Scan for the cell matching the given text and deliver its (x, y) coordinate at center. 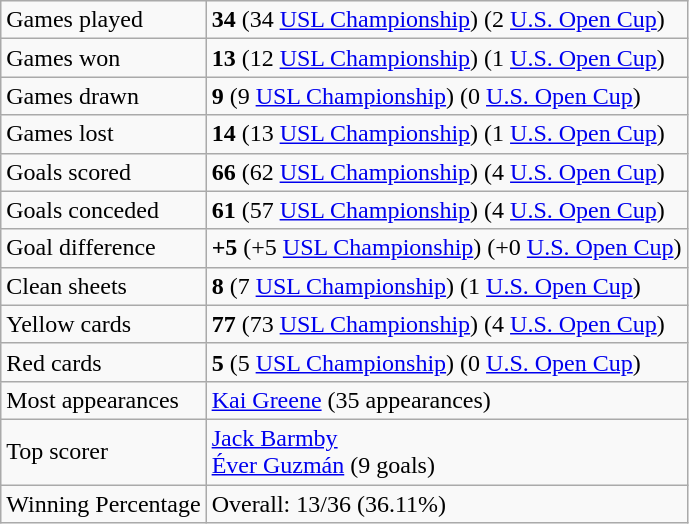
Games drawn (104, 96)
Games played (104, 20)
5 (5 USL Championship) (0 U.S. Open Cup) (446, 362)
Kai Greene (35 appearances) (446, 400)
Jack Barmby Éver Guzmán (9 goals) (446, 452)
Red cards (104, 362)
Yellow cards (104, 324)
Clean sheets (104, 286)
Goals conceded (104, 210)
34 (34 USL Championship) (2 U.S. Open Cup) (446, 20)
Winning Percentage (104, 503)
77 (73 USL Championship) (4 U.S. Open Cup) (446, 324)
9 (9 USL Championship) (0 U.S. Open Cup) (446, 96)
Games lost (104, 134)
14 (13 USL Championship) (1 U.S. Open Cup) (446, 134)
+5 (+5 USL Championship) (+0 U.S. Open Cup) (446, 248)
61 (57 USL Championship) (4 U.S. Open Cup) (446, 210)
8 (7 USL Championship) (1 U.S. Open Cup) (446, 286)
Goals scored (104, 172)
Games won (104, 58)
Top scorer (104, 452)
Goal difference (104, 248)
Overall: 13/36 (36.11%) (446, 503)
13 (12 USL Championship) (1 U.S. Open Cup) (446, 58)
66 (62 USL Championship) (4 U.S. Open Cup) (446, 172)
Most appearances (104, 400)
